Search for the cell housing the specified text and yield its [X, Y] center coordinate. 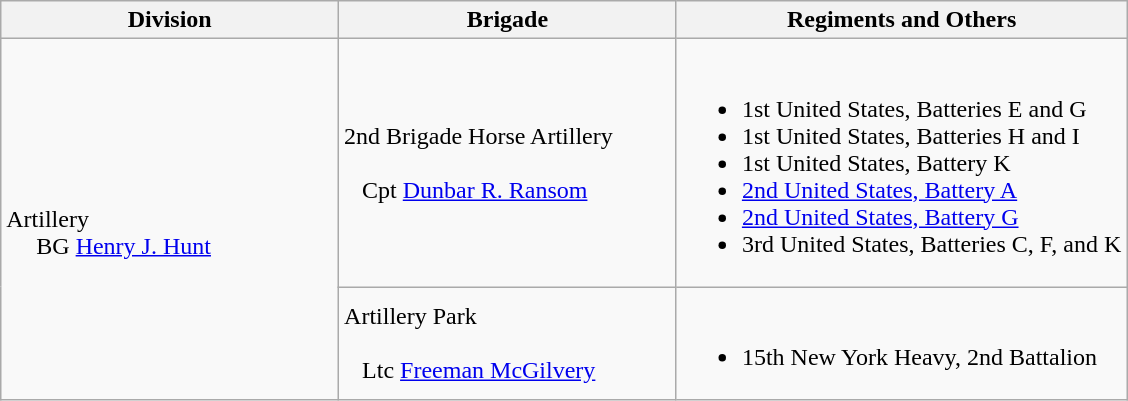
15th New York Heavy, 2nd Battalion [901, 344]
Division [170, 20]
Artillery Park Ltc Freeman McGilvery [508, 344]
Regiments and Others [901, 20]
Brigade [508, 20]
2nd Brigade Horse Artillery Cpt Dunbar R. Ransom [508, 163]
Artillery BG Henry J. Hunt [170, 220]
